Scan for the cell matching the given text and deliver its [x, y] coordinate at center. 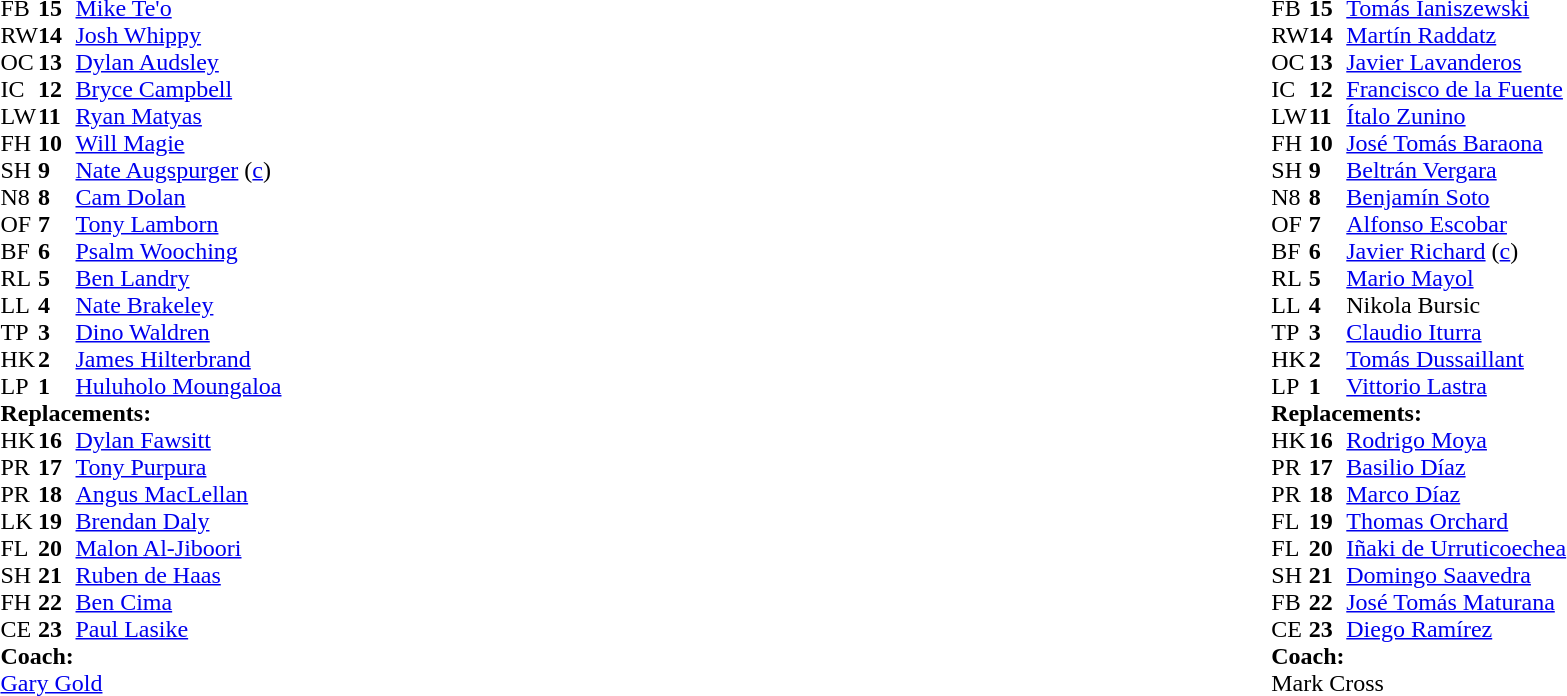
Martín Raddatz [1456, 36]
Mario Mayol [1456, 278]
Thomas Orchard [1456, 522]
Benjamín Soto [1456, 198]
Psalm Wooching [179, 252]
Claudio Iturra [1456, 332]
Dylan Audsley [179, 62]
Cam Dolan [179, 198]
Marco Díaz [1456, 494]
Francisco de la Fuente [1456, 90]
Javier Lavanderos [1456, 62]
Josh Whippy [179, 36]
Tony Purpura [179, 468]
FB [1290, 602]
LK [19, 522]
Ben Landry [179, 278]
Dino Waldren [179, 332]
Paul Lasike [179, 630]
Domingo Saavedra [1456, 576]
Nate Brakeley [179, 306]
Ruben de Haas [179, 576]
Rodrigo Moya [1456, 440]
Huluholo Moungaloa [179, 386]
Tony Lamborn [179, 224]
Vittorio Lastra [1456, 386]
Nate Augspurger (c) [179, 170]
Alfonso Escobar [1456, 224]
Beltrán Vergara [1456, 170]
Diego Ramírez [1456, 630]
Javier Richard (c) [1456, 252]
Dylan Fawsitt [179, 440]
Iñaki de Urruticoechea [1456, 548]
Nikola Bursic [1456, 306]
Tomás Dussaillant [1456, 360]
José Tomás Maturana [1456, 602]
James Hilterbrand [179, 360]
Ryan Matyas [179, 116]
Malon Al-Jiboori [179, 548]
Will Magie [179, 144]
José Tomás Baraona [1456, 144]
Ítalo Zunino [1456, 116]
Basilio Díaz [1456, 468]
Bryce Campbell [179, 90]
Ben Cima [179, 602]
Angus MacLellan [179, 494]
Brendan Daly [179, 522]
